Capture the cell that displays the provided text and extract its [X, Y] central coordinate. 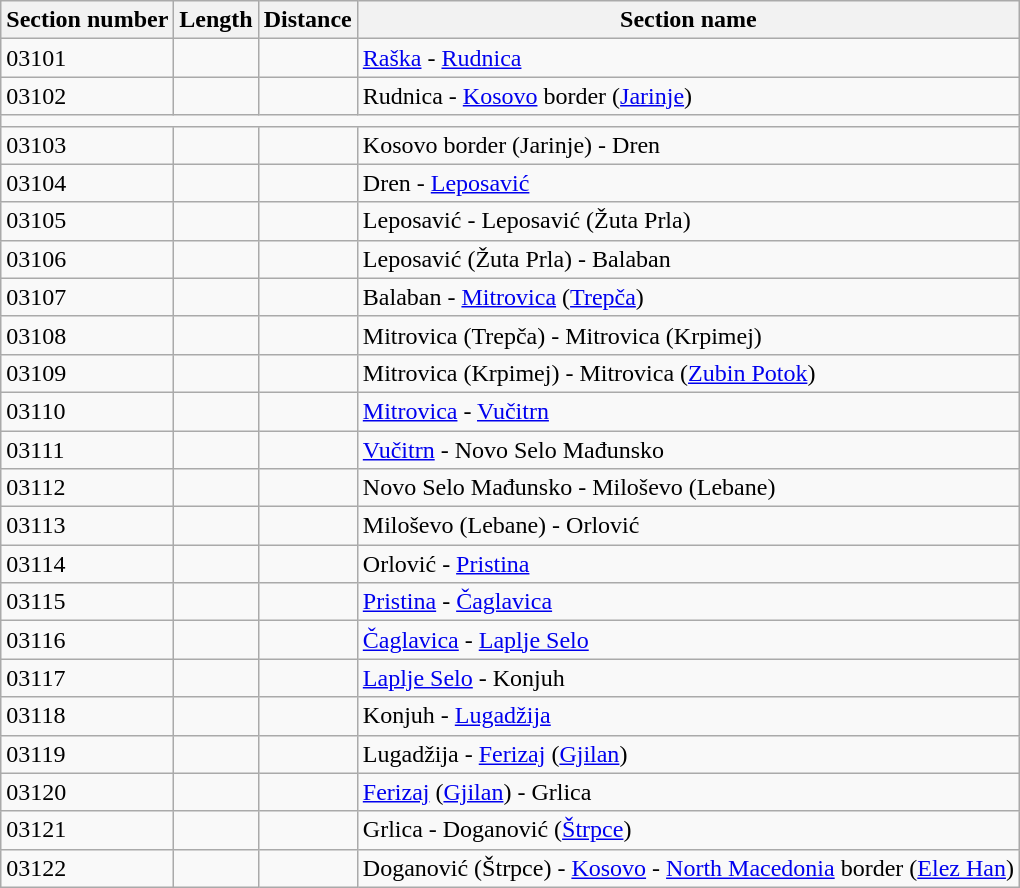
Raška - Rudnica [688, 58]
03106 [88, 259]
Section name [688, 20]
Leposavić - Leposavić (Žuta Prla) [688, 221]
Ferizaj (Gjilan) - Grlica [688, 792]
03121 [88, 830]
Mitrovica (Krpimej) - Mitrovica (Zubin Potok) [688, 373]
Grlica - Doganović (Štrpce) [688, 830]
Lugadžija - Ferizaj (Gjilan) [688, 754]
03111 [88, 449]
Pristina - Čaglavica [688, 602]
03104 [88, 183]
Mitrovica - Vučitrn [688, 411]
Length [216, 20]
Rudnica - Kosovo border (Jarinje) [688, 96]
Leposavić (Žuta Prla) - Balaban [688, 259]
03112 [88, 488]
Konjuh - Lugadžija [688, 716]
Miloševo (Lebane) - Orlović [688, 526]
Section number [88, 20]
Balaban - Mitrovica (Trepča) [688, 297]
Novo Selo Mađunsko - Miloševo (Lebane) [688, 488]
Doganović (Štrpce) - Kosovo - North Macedonia border (Elez Han) [688, 868]
03108 [88, 335]
03116 [88, 640]
Vučitrn - Novo Selo Mađunsko [688, 449]
03115 [88, 602]
Kosovo border (Jarinje) - Dren [688, 145]
03122 [88, 868]
03120 [88, 792]
03114 [88, 564]
Dren - Leposavić [688, 183]
03105 [88, 221]
Orlović - Pristina [688, 564]
03102 [88, 96]
03118 [88, 716]
03109 [88, 373]
03101 [88, 58]
03113 [88, 526]
Laplje Selo - Konjuh [688, 678]
03103 [88, 145]
03117 [88, 678]
Čaglavica - Laplje Selo [688, 640]
03119 [88, 754]
03107 [88, 297]
03110 [88, 411]
Distance [308, 20]
Mitrovica (Trepča) - Mitrovica (Krpimej) [688, 335]
